Find where the given text appears and provide that cell's center as (x, y) coordinate. 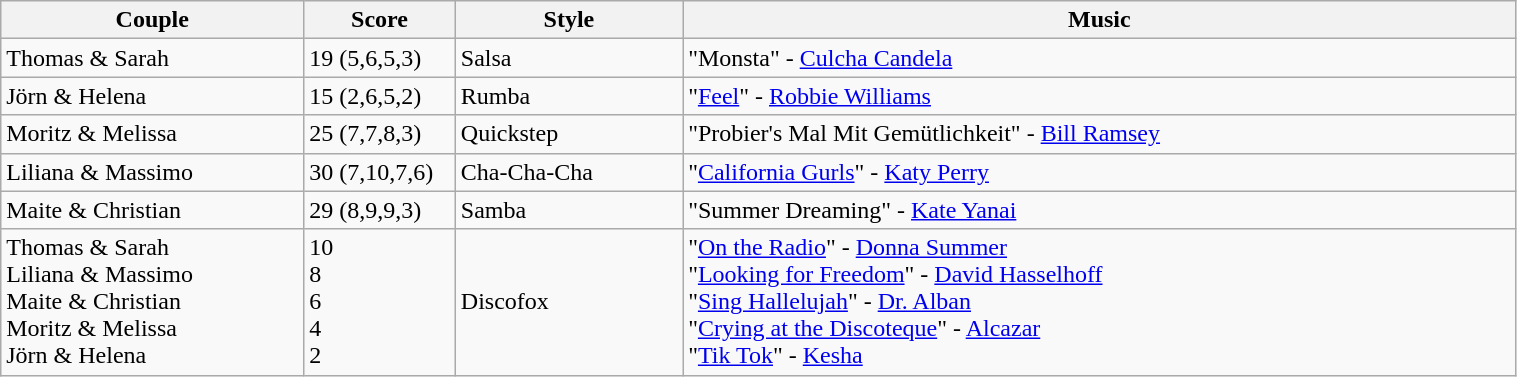
Couple (152, 20)
"Summer Dreaming" - Kate Yanai (1100, 210)
Salsa (568, 58)
108642 (380, 302)
15 (2,6,5,2) (380, 96)
Samba (568, 210)
"Feel" - Robbie Williams (1100, 96)
"Monsta" - Culcha Candela (1100, 58)
Thomas & SarahLiliana & MassimoMaite & ChristianMoritz & MelissaJörn & Helena (152, 302)
25 (7,7,8,3) (380, 134)
29 (8,9,9,3) (380, 210)
Style (568, 20)
Quickstep (568, 134)
Liliana & Massimo (152, 172)
Discofox (568, 302)
Thomas & Sarah (152, 58)
Cha-Cha-Cha (568, 172)
Moritz & Melissa (152, 134)
Jörn & Helena (152, 96)
Rumba (568, 96)
30 (7,10,7,6) (380, 172)
Maite & Christian (152, 210)
"California Gurls" - Katy Perry (1100, 172)
19 (5,6,5,3) (380, 58)
"Probier's Mal Mit Gemütlichkeit" - Bill Ramsey (1100, 134)
Score (380, 20)
Music (1100, 20)
